For the text-containing cell, return its midpoint in [x, y] coordinate format. 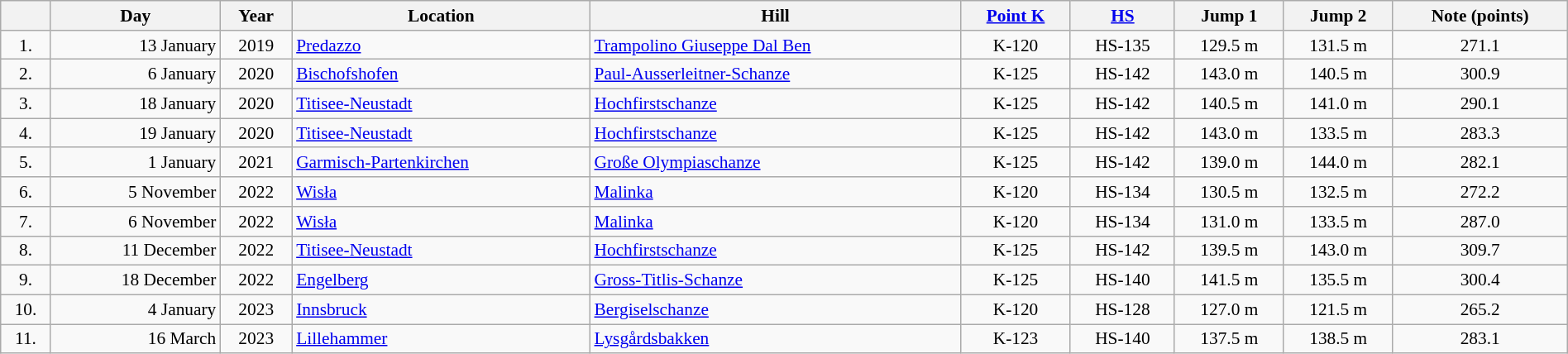
137.5 m [1229, 339]
Day [136, 16]
4. [26, 133]
11. [26, 339]
139.5 m [1229, 251]
Jump 2 [1338, 16]
10. [26, 309]
16 March [136, 339]
282.1 [1480, 163]
18 January [136, 104]
6. [26, 192]
138.5 m [1338, 339]
Gross-Titlis-Schanze [776, 280]
4 January [136, 309]
Hill [776, 16]
8. [26, 251]
11 December [136, 251]
Große Olympiaschanze [776, 163]
5 November [136, 192]
Innsbruck [441, 309]
309.7 [1480, 251]
1 January [136, 163]
Engelberg [441, 280]
Bischofshofen [441, 74]
18 December [136, 280]
Paul-Ausserleitner-Schanze [776, 74]
19 January [136, 133]
129.5 m [1229, 45]
272.2 [1480, 192]
290.1 [1480, 104]
131.5 m [1338, 45]
Jump 1 [1229, 16]
2021 [256, 163]
2. [26, 74]
6 January [136, 74]
144.0 m [1338, 163]
300.9 [1480, 74]
283.3 [1480, 133]
Point K [1016, 16]
3. [26, 104]
Lillehammer [441, 339]
5. [26, 163]
K-123 [1016, 339]
265.2 [1480, 309]
139.0 m [1229, 163]
121.5 m [1338, 309]
135.5 m [1338, 280]
300.4 [1480, 280]
141.5 m [1229, 280]
9. [26, 280]
127.0 m [1229, 309]
HS-128 [1122, 309]
287.0 [1480, 222]
1. [26, 45]
132.5 m [1338, 192]
Garmisch-Partenkirchen [441, 163]
Year [256, 16]
271.1 [1480, 45]
Location [441, 16]
Bergiselschanze [776, 309]
130.5 m [1229, 192]
Lysgårdsbakken [776, 339]
2019 [256, 45]
141.0 m [1338, 104]
Predazzo [441, 45]
131.0 m [1229, 222]
7. [26, 222]
6 November [136, 222]
13 January [136, 45]
283.1 [1480, 339]
HS [1122, 16]
HS-135 [1122, 45]
Trampolino Giuseppe Dal Ben [776, 45]
Note (points) [1480, 16]
